Locate the cell with the specified text and output its [X, Y] center coordinate. 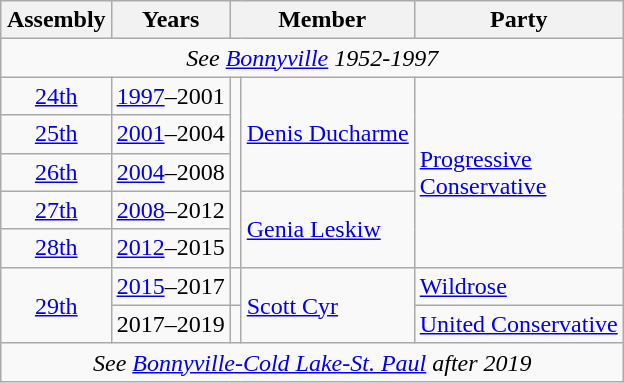
28th [56, 248]
27th [56, 210]
26th [56, 172]
2001–2004 [170, 134]
2004–2008 [170, 172]
2012–2015 [170, 248]
Genia Leskiw [328, 229]
29th [56, 305]
2008–2012 [170, 210]
Assembly [56, 20]
Party [518, 20]
United Conservative [518, 324]
25th [56, 134]
Member [322, 20]
Years [170, 20]
Progressive Conservative [518, 172]
24th [56, 96]
2017–2019 [170, 324]
2015–2017 [170, 286]
Denis Ducharme [328, 134]
Wildrose [518, 286]
1997–2001 [170, 96]
See Bonnyville 1952-1997 [312, 58]
Scott Cyr [328, 305]
See Bonnyville-Cold Lake-St. Paul after 2019 [312, 362]
